Detect which cell encompasses the target text, then output its (x, y) center coordinate. 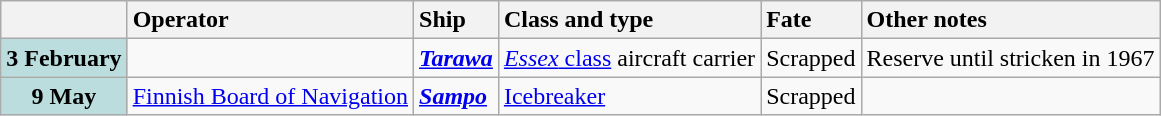
3 February (64, 58)
Other notes (1010, 20)
Finnish Board of Navigation (270, 96)
Ship (456, 20)
9 May (64, 96)
Fate (811, 20)
Reserve until stricken in 1967 (1010, 58)
Tarawa (456, 58)
Class and type (629, 20)
Essex class aircraft carrier (629, 58)
Sampo (456, 96)
Icebreaker (629, 96)
Operator (270, 20)
